Find where the given text appears and provide that cell's center as [x, y] coordinate. 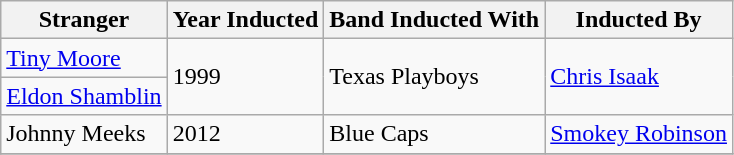
1999 [246, 77]
Chris Isaak [639, 77]
Johnny Meeks [84, 134]
Blue Caps [434, 134]
Eldon Shamblin [84, 96]
Inducted By [639, 20]
Band Inducted With [434, 20]
Year Inducted [246, 20]
Texas Playboys [434, 77]
Stranger [84, 20]
Tiny Moore [84, 58]
2012 [246, 134]
Smokey Robinson [639, 134]
